Output the [X, Y] coordinate of the center of the cell containing the given text.  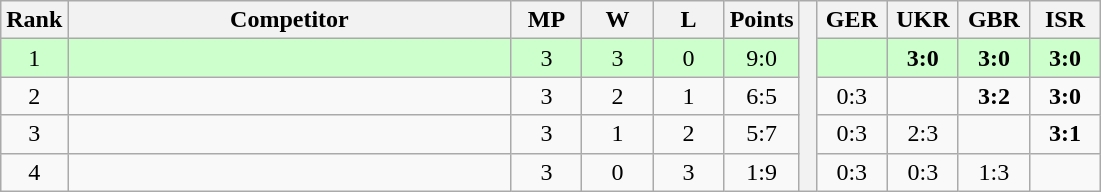
UKR [922, 20]
4 [34, 172]
1:9 [762, 172]
W [618, 20]
GER [852, 20]
3:1 [1064, 134]
GBR [994, 20]
MP [546, 20]
6:5 [762, 96]
ISR [1064, 20]
Points [762, 20]
L [688, 20]
Competitor [290, 20]
3:2 [994, 96]
5:7 [762, 134]
1:3 [994, 172]
Rank [34, 20]
9:0 [762, 58]
2:3 [922, 134]
